Pinpoint the cell where the given text exists, returning its [X, Y] midpoint coordinate. 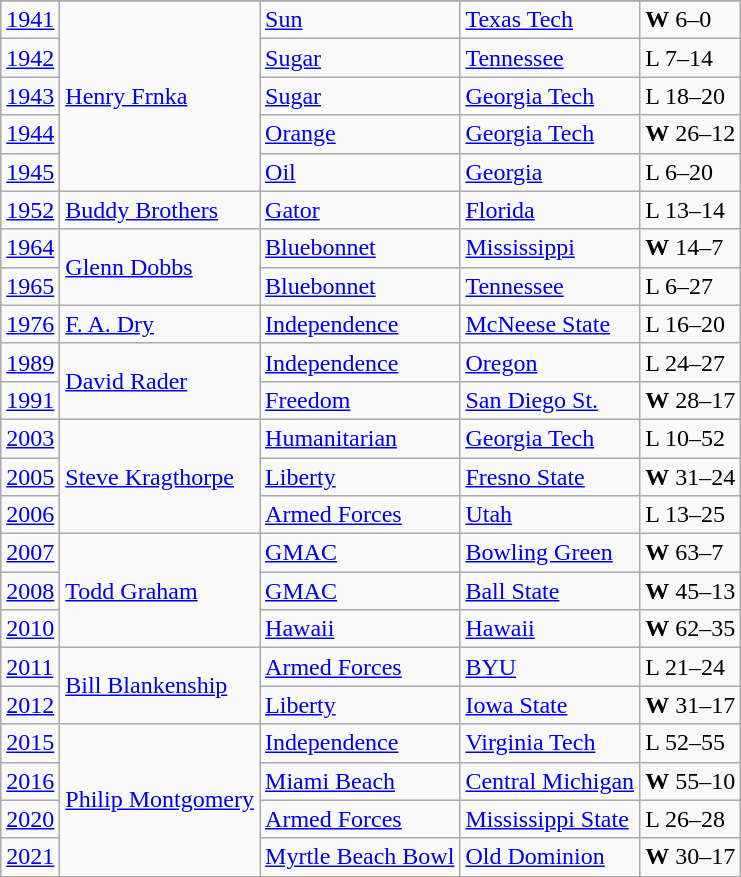
Bowling Green [550, 553]
Steve Kragthorpe [160, 476]
W 14–7 [690, 248]
2011 [30, 667]
1989 [30, 362]
Miami Beach [360, 781]
BYU [550, 667]
Bill Blankenship [160, 686]
Texas Tech [550, 20]
Freedom [360, 400]
W 63–7 [690, 553]
1991 [30, 400]
2015 [30, 743]
Henry Frnka [160, 96]
Oil [360, 172]
F. A. Dry [160, 324]
L 26–28 [690, 819]
W 30–17 [690, 857]
Florida [550, 210]
W 45–13 [690, 591]
2006 [30, 515]
2003 [30, 438]
San Diego St. [550, 400]
L 7–14 [690, 58]
Todd Graham [160, 591]
2005 [30, 477]
1964 [30, 248]
2008 [30, 591]
Mississippi State [550, 819]
2016 [30, 781]
1944 [30, 134]
L 13–14 [690, 210]
2012 [30, 705]
2007 [30, 553]
Sun [360, 20]
Orange [360, 134]
McNeese State [550, 324]
1942 [30, 58]
2020 [30, 819]
1945 [30, 172]
L 52–55 [690, 743]
L 10–52 [690, 438]
1943 [30, 96]
Gator [360, 210]
W 28–17 [690, 400]
Utah [550, 515]
L 6–20 [690, 172]
Myrtle Beach Bowl [360, 857]
Central Michigan [550, 781]
1941 [30, 20]
W 31–24 [690, 477]
2010 [30, 629]
Fresno State [550, 477]
1965 [30, 286]
Philip Montgomery [160, 800]
Humanitarian [360, 438]
W 31–17 [690, 705]
Mississippi [550, 248]
L 6–27 [690, 286]
Ball State [550, 591]
W 26–12 [690, 134]
1976 [30, 324]
L 16–20 [690, 324]
Oregon [550, 362]
Iowa State [550, 705]
David Rader [160, 381]
Buddy Brothers [160, 210]
W 62–35 [690, 629]
1952 [30, 210]
L 18–20 [690, 96]
L 21–24 [690, 667]
Glenn Dobbs [160, 267]
2021 [30, 857]
Virginia Tech [550, 743]
Georgia [550, 172]
L 13–25 [690, 515]
Old Dominion [550, 857]
W 55–10 [690, 781]
L 24–27 [690, 362]
W 6–0 [690, 20]
